Provide the (x, y) coordinate of the cell's center where the given text is located.  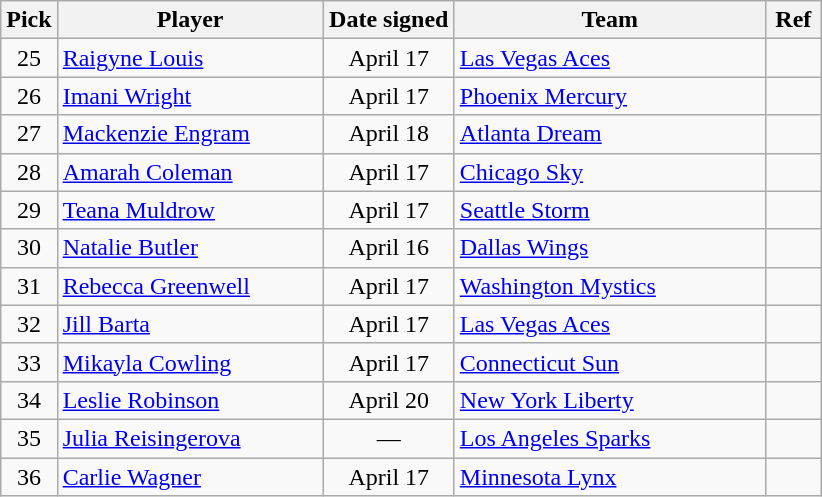
Phoenix Mercury (610, 96)
Team (610, 20)
Date signed (388, 20)
30 (29, 248)
Leslie Robinson (190, 400)
33 (29, 362)
Connecticut Sun (610, 362)
April 20 (388, 400)
Carlie Wagner (190, 477)
Dallas Wings (610, 248)
Seattle Storm (610, 210)
Teana Muldrow (190, 210)
Atlanta Dream (610, 134)
28 (29, 172)
Pick (29, 20)
27 (29, 134)
Julia Reisingerova (190, 438)
Rebecca Greenwell (190, 286)
36 (29, 477)
Imani Wright (190, 96)
Chicago Sky (610, 172)
Player (190, 20)
Mikayla Cowling (190, 362)
Washington Mystics (610, 286)
32 (29, 324)
Minnesota Lynx (610, 477)
New York Liberty (610, 400)
Amarah Coleman (190, 172)
31 (29, 286)
Natalie Butler (190, 248)
— (388, 438)
April 16 (388, 248)
April 18 (388, 134)
Mackenzie Engram (190, 134)
25 (29, 58)
26 (29, 96)
Raigyne Louis (190, 58)
29 (29, 210)
Jill Barta (190, 324)
Ref (793, 20)
34 (29, 400)
35 (29, 438)
Los Angeles Sparks (610, 438)
